Find where the given text appears and provide that cell's center as (X, Y) coordinate. 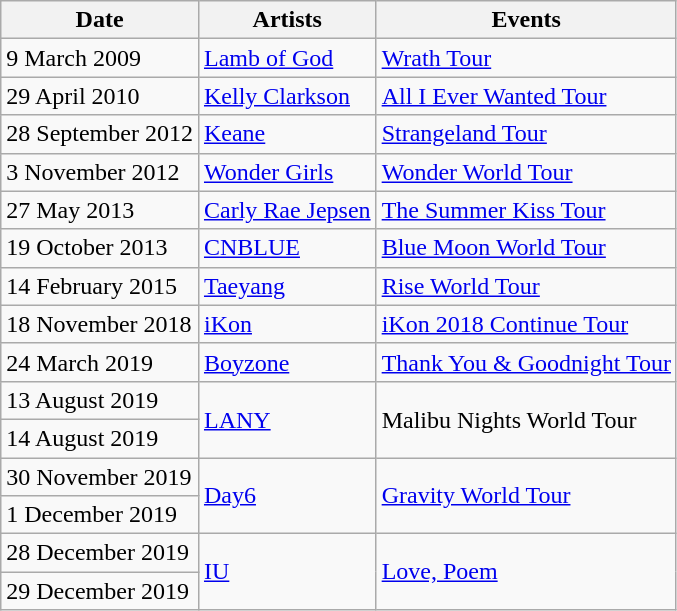
14 February 2015 (100, 286)
iKon (287, 324)
24 March 2019 (100, 362)
29 December 2019 (100, 591)
Keane (287, 134)
9 March 2009 (100, 58)
1 December 2019 (100, 515)
Carly Rae Jepsen (287, 210)
Strangeland Tour (526, 134)
The Summer Kiss Tour (526, 210)
30 November 2019 (100, 477)
Kelly Clarkson (287, 96)
Malibu Nights World Tour (526, 419)
19 October 2013 (100, 248)
29 April 2010 (100, 96)
Wonder World Tour (526, 172)
CNBLUE (287, 248)
Gravity World Tour (526, 496)
Wrath Tour (526, 58)
Artists (287, 20)
Wonder Girls (287, 172)
Events (526, 20)
iKon 2018 Continue Tour (526, 324)
Rise World Tour (526, 286)
LANY (287, 419)
13 August 2019 (100, 400)
Love, Poem (526, 572)
27 May 2013 (100, 210)
Blue Moon World Tour (526, 248)
28 December 2019 (100, 553)
IU (287, 572)
28 September 2012 (100, 134)
Taeyang (287, 286)
Day6 (287, 496)
All I Ever Wanted Tour (526, 96)
Date (100, 20)
18 November 2018 (100, 324)
3 November 2012 (100, 172)
Thank You & Goodnight Tour (526, 362)
Lamb of God (287, 58)
14 August 2019 (100, 438)
Boyzone (287, 362)
